Output the (X, Y) coordinate of the center of the cell containing the given text.  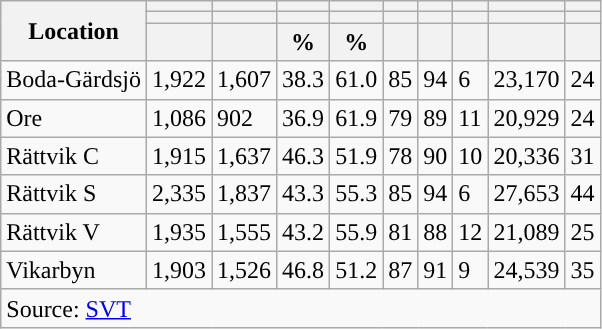
1,555 (244, 232)
31 (582, 156)
81 (400, 232)
20,336 (526, 156)
43.3 (304, 194)
21,089 (526, 232)
Boda-Gärdsjö (74, 80)
55.9 (356, 232)
23,170 (526, 80)
902 (244, 118)
1,903 (178, 270)
11 (470, 118)
87 (400, 270)
Source: SVT (300, 308)
90 (436, 156)
36.9 (304, 118)
51.9 (356, 156)
61.9 (356, 118)
24,539 (526, 270)
12 (470, 232)
Ore (74, 118)
43.2 (304, 232)
Rättvik C (74, 156)
79 (400, 118)
78 (400, 156)
1,526 (244, 270)
88 (436, 232)
46.3 (304, 156)
1,935 (178, 232)
10 (470, 156)
46.8 (304, 270)
2,335 (178, 194)
44 (582, 194)
61.0 (356, 80)
38.3 (304, 80)
51.2 (356, 270)
Rättvik V (74, 232)
1,607 (244, 80)
55.3 (356, 194)
1,837 (244, 194)
1,637 (244, 156)
20,929 (526, 118)
27,653 (526, 194)
9 (470, 270)
1,086 (178, 118)
89 (436, 118)
35 (582, 270)
1,915 (178, 156)
Vikarbyn (74, 270)
Rättvik S (74, 194)
Location (74, 31)
91 (436, 270)
1,922 (178, 80)
25 (582, 232)
